For the text-containing cell, return its midpoint in [x, y] coordinate format. 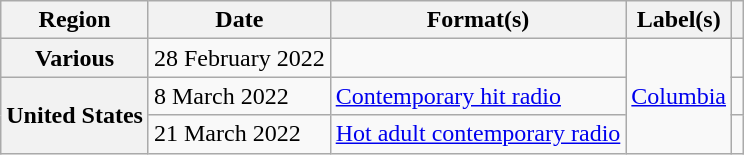
Various [75, 58]
28 February 2022 [239, 58]
8 March 2022 [239, 96]
United States [75, 115]
Contemporary hit radio [478, 96]
Format(s) [478, 20]
Date [239, 20]
Label(s) [679, 20]
21 March 2022 [239, 134]
Region [75, 20]
Hot adult contemporary radio [478, 134]
Columbia [679, 96]
